Search for the cell housing the specified text and yield its (x, y) center coordinate. 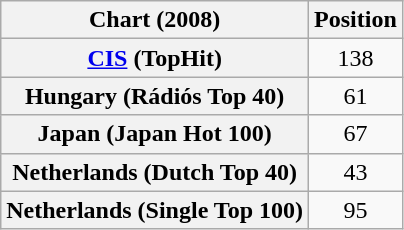
Netherlands (Dutch Top 40) (155, 172)
Netherlands (Single Top 100) (155, 210)
138 (356, 58)
Position (356, 20)
Hungary (Rádiós Top 40) (155, 96)
67 (356, 134)
CIS (TopHit) (155, 58)
43 (356, 172)
Japan (Japan Hot 100) (155, 134)
61 (356, 96)
95 (356, 210)
Chart (2008) (155, 20)
